Pinpoint the cell where the given text exists, returning its (x, y) midpoint coordinate. 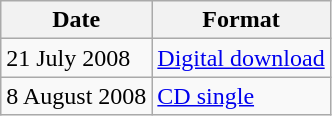
Format (241, 20)
Date (76, 20)
Digital download (241, 58)
CD single (241, 96)
8 August 2008 (76, 96)
21 July 2008 (76, 58)
